From the cell containing the given text, extract its center point as [x, y] coordinate. 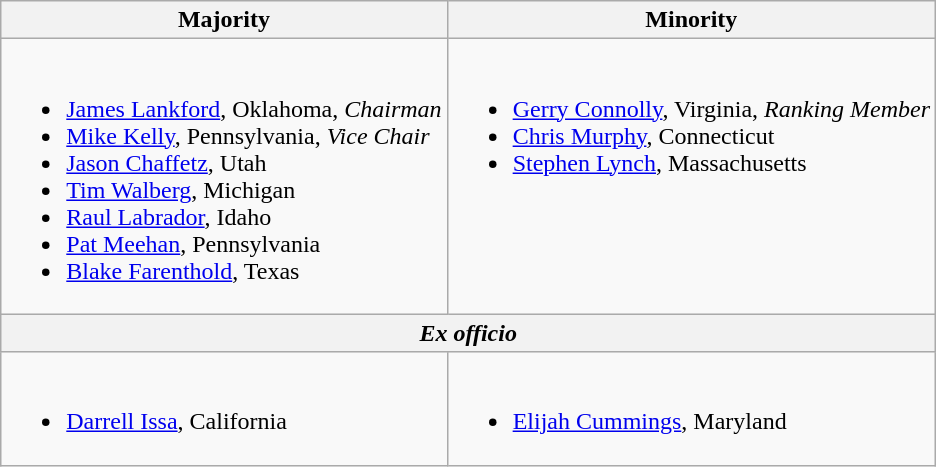
Darrell Issa, California [224, 408]
Gerry Connolly, Virginia, Ranking MemberChris Murphy, ConnecticutStephen Lynch, Massachusetts [691, 176]
Minority [691, 20]
Elijah Cummings, Maryland [691, 408]
Ex officio [468, 333]
Majority [224, 20]
